Return the [x, y] coordinate for the center point of the cell that contains the specified text.  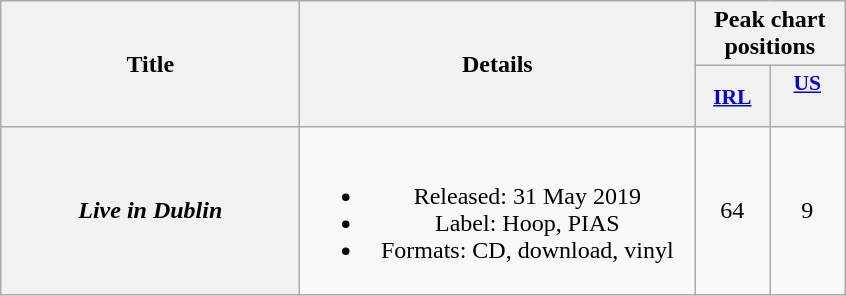
Peak chart positions [770, 34]
64 [732, 210]
Details [498, 64]
Title [150, 64]
Live in Dublin [150, 210]
US [808, 96]
Released: 31 May 2019Label: Hoop, PIASFormats: CD, download, vinyl [498, 210]
9 [808, 210]
IRL [732, 96]
